Pinpoint the cell where the given text exists, returning its (x, y) midpoint coordinate. 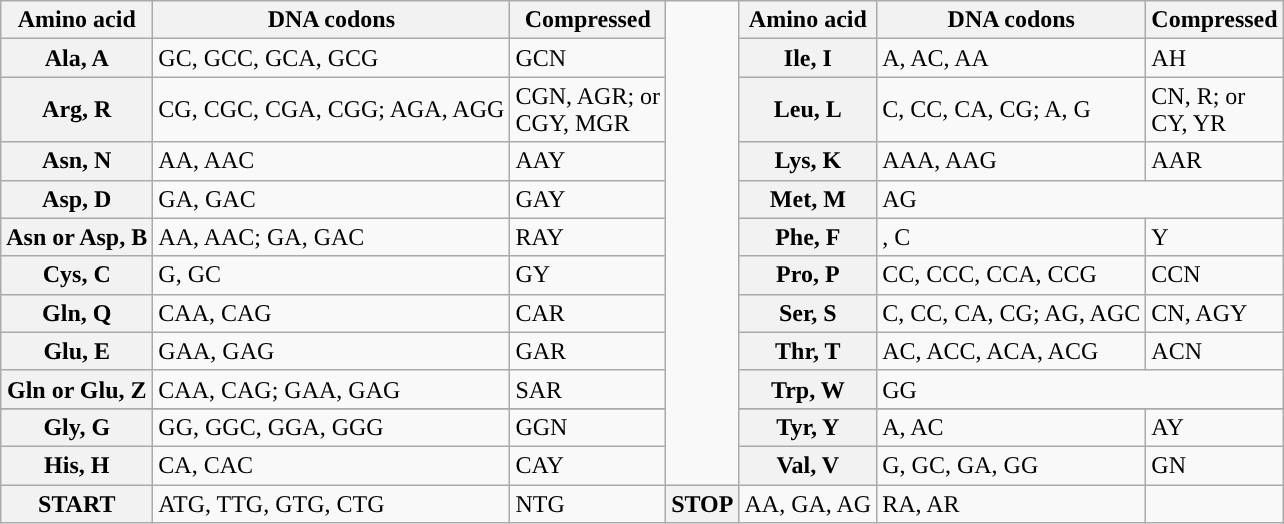
AA, AAC; GA, GAC (332, 237)
ATG, TTG, GTG, CTG (332, 503)
A, AC (1012, 427)
, C (1012, 237)
Lys, K (808, 161)
GC, GCC, GCA, GCG (332, 58)
Phe, F (808, 237)
Ala, A (77, 58)
AG (1080, 199)
CA, CAC (332, 465)
C, CC, CA, CG; A, G (1012, 110)
GGN (588, 427)
Thr, T (808, 351)
CN, AGY (1214, 313)
Val, V (808, 465)
AA, GA, AG (808, 503)
SAR (588, 389)
AH (1214, 58)
AAA, AAG (1012, 161)
AY (1214, 427)
Trp, W (808, 389)
C, CC, CA, CG; AG, AGC (1012, 313)
Cys, C (77, 275)
GCN (588, 58)
CG, CGC, CGA, CGG; AGA, AGG (332, 110)
AA, AAC (332, 161)
GA, GAC (332, 199)
CAR (588, 313)
ACN (1214, 351)
Met, M (808, 199)
G, GC, GA, GG (1012, 465)
GAA, GAG (332, 351)
Gln or Glu, Z (77, 389)
STOP (702, 503)
CC, CCC, CCA, CCG (1012, 275)
Glu, E (77, 351)
GAY (588, 199)
Pro, P (808, 275)
GAR (588, 351)
AAR (1214, 161)
GN (1214, 465)
CCN (1214, 275)
Asp, D (77, 199)
CAY (588, 465)
CAA, CAG; GAA, GAG (332, 389)
Ser, S (808, 313)
CN, R; or CY, YR (1214, 110)
Ile, I (808, 58)
His, H (77, 465)
Arg, R (77, 110)
CAA, CAG (332, 313)
GG (1080, 389)
Asn, N (77, 161)
AC, ACC, ACA, ACG (1012, 351)
Gly, G (77, 427)
G, GC (332, 275)
Gln, Q (77, 313)
AAY (588, 161)
Leu, L (808, 110)
NTG (588, 503)
GY (588, 275)
GG, GGC, GGA, GGG (332, 427)
CGN, AGR; or CGY, MGR (588, 110)
START (77, 503)
A, AC, AA (1012, 58)
Asn or Asp, B (77, 237)
RA, AR (1012, 503)
Tyr, Y (808, 427)
RAY (588, 237)
Y (1214, 237)
